Extract the [x, y] coordinate from the center of the cell holding the provided text.  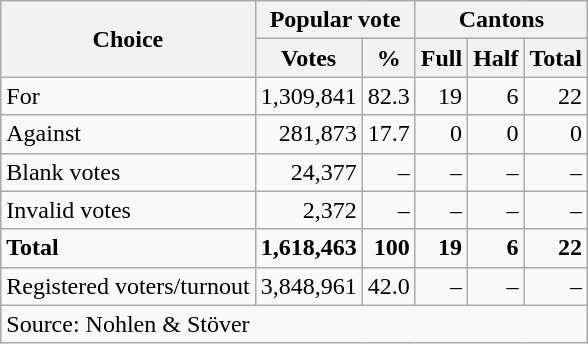
Against [128, 134]
Half [496, 58]
100 [388, 248]
1,618,463 [308, 248]
42.0 [388, 286]
1,309,841 [308, 96]
Full [441, 58]
Registered voters/turnout [128, 286]
Cantons [501, 20]
Choice [128, 39]
Votes [308, 58]
Invalid votes [128, 210]
2,372 [308, 210]
82.3 [388, 96]
281,873 [308, 134]
Source: Nohlen & Stöver [294, 324]
24,377 [308, 172]
17.7 [388, 134]
Blank votes [128, 172]
Popular vote [335, 20]
% [388, 58]
For [128, 96]
3,848,961 [308, 286]
